Determine the [x, y] coordinate at the center of the cell enclosing the given text.  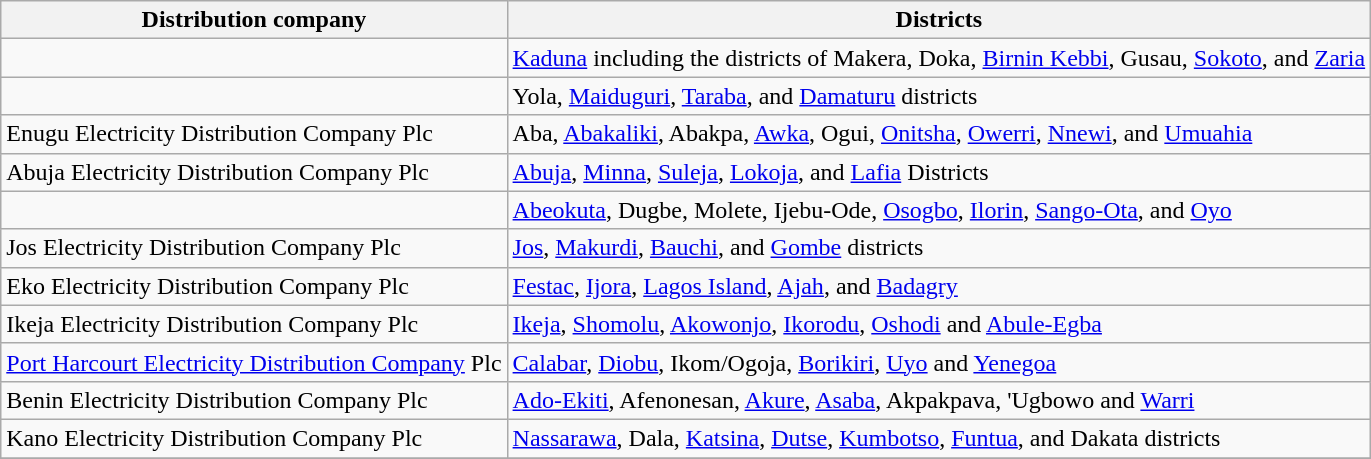
Eko Electricity Distribution Company Plc [254, 286]
Kano Electricity Distribution Company Plc [254, 438]
Kaduna including the districts of Makera, Doka, Birnin Kebbi, Gusau, Sokoto, and Zaria [939, 58]
Benin Electricity Distribution Company Plc [254, 400]
Jos, Makurdi, Bauchi, and Gombe districts [939, 248]
Districts [939, 20]
Abeokuta, Dugbe, Molete, Ijebu-Ode, Osogbo, Ilorin, Sango-Ota, and Oyo [939, 210]
Festac, Ijora, Lagos Island, Ajah, and Badagry [939, 286]
Port Harcourt Electricity Distribution Company Plc [254, 362]
Aba, Abakaliki, Abakpa, Awka, Ogui, Onitsha, Owerri, Nnewi, and Umuahia [939, 134]
Ikeja, Shomolu, Akowonjo, Ikorodu, Oshodi and Abule-Egba [939, 324]
Jos Electricity Distribution Company Plc [254, 248]
Abuja Electricity Distribution Company Plc [254, 172]
Nassarawa, Dala, Katsina, Dutse, Kumbotso, Funtua, and Dakata districts [939, 438]
Calabar, Diobu, Ikom/Ogoja, Borikiri, Uyo and Yenegoa [939, 362]
Abuja, Minna, Suleja, Lokoja, and Lafia Districts [939, 172]
Yola, Maiduguri, Taraba, and Damaturu districts [939, 96]
Distribution company [254, 20]
Enugu Electricity Distribution Company Plc [254, 134]
Ikeja Electricity Distribution Company Plc [254, 324]
Ado-Ekiti, Afenonesan, Akure, Asaba, Akpakpava, 'Ugbowo and Warri [939, 400]
